Scan for the cell matching the given text and deliver its [X, Y] coordinate at center. 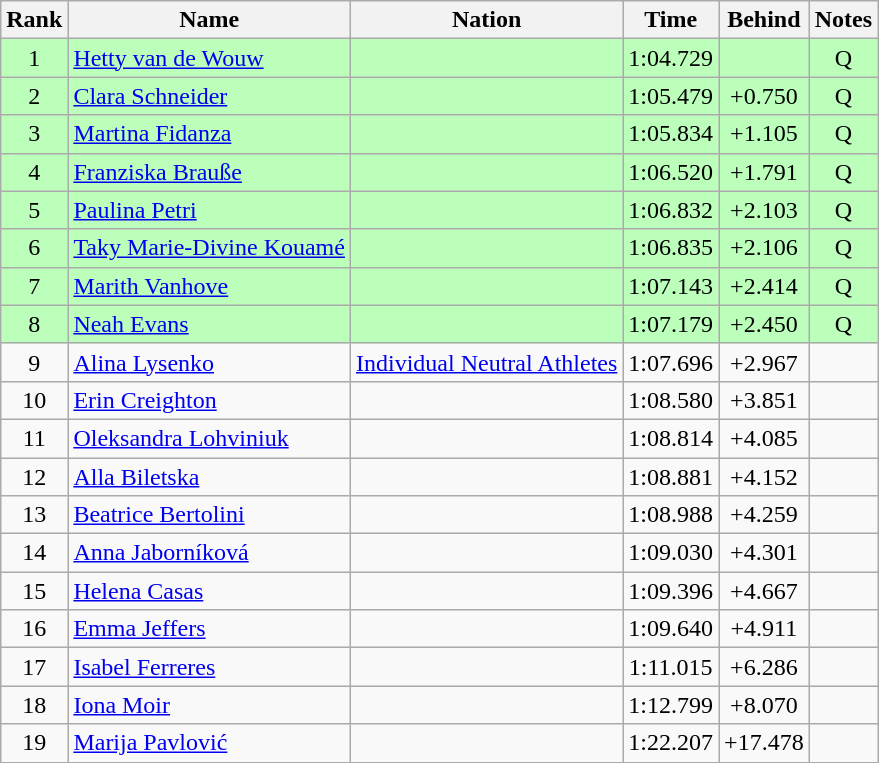
1:06.520 [671, 172]
Name [210, 20]
+4.259 [764, 515]
1:09.030 [671, 553]
Time [671, 20]
13 [34, 515]
6 [34, 248]
8 [34, 324]
1:05.479 [671, 96]
1:11.015 [671, 667]
+2.106 [764, 248]
+4.301 [764, 553]
Emma Jeffers [210, 629]
+4.667 [764, 591]
12 [34, 477]
Martina Fidanza [210, 134]
1:06.832 [671, 210]
Rank [34, 20]
+3.851 [764, 400]
15 [34, 591]
11 [34, 438]
1:04.729 [671, 58]
1:22.207 [671, 743]
Oleksandra Lohviniuk [210, 438]
5 [34, 210]
+2.967 [764, 362]
Hetty van de Wouw [210, 58]
1:05.834 [671, 134]
+4.152 [764, 477]
17 [34, 667]
+8.070 [764, 705]
Franziska Brauße [210, 172]
1:07.143 [671, 286]
9 [34, 362]
1:09.396 [671, 591]
14 [34, 553]
Individual Neutral Athletes [486, 362]
Marith Vanhove [210, 286]
+1.791 [764, 172]
7 [34, 286]
1:06.835 [671, 248]
+4.911 [764, 629]
16 [34, 629]
Taky Marie-Divine Kouamé [210, 248]
1:08.881 [671, 477]
1:08.580 [671, 400]
+2.414 [764, 286]
Erin Creighton [210, 400]
Clara Schneider [210, 96]
+2.103 [764, 210]
10 [34, 400]
+4.085 [764, 438]
Isabel Ferreres [210, 667]
+1.105 [764, 134]
Behind [764, 20]
Nation [486, 20]
4 [34, 172]
1:09.640 [671, 629]
1:08.988 [671, 515]
Notes [843, 20]
1 [34, 58]
3 [34, 134]
Anna Jaborníková [210, 553]
1:12.799 [671, 705]
+6.286 [764, 667]
+17.478 [764, 743]
Helena Casas [210, 591]
Alla Biletska [210, 477]
1:08.814 [671, 438]
Neah Evans [210, 324]
Beatrice Bertolini [210, 515]
2 [34, 96]
Marija Pavlović [210, 743]
1:07.179 [671, 324]
Paulina Petri [210, 210]
Alina Lysenko [210, 362]
1:07.696 [671, 362]
19 [34, 743]
+2.450 [764, 324]
+0.750 [764, 96]
18 [34, 705]
Iona Moir [210, 705]
